Locate the cell with the specified text and output its (X, Y) center coordinate. 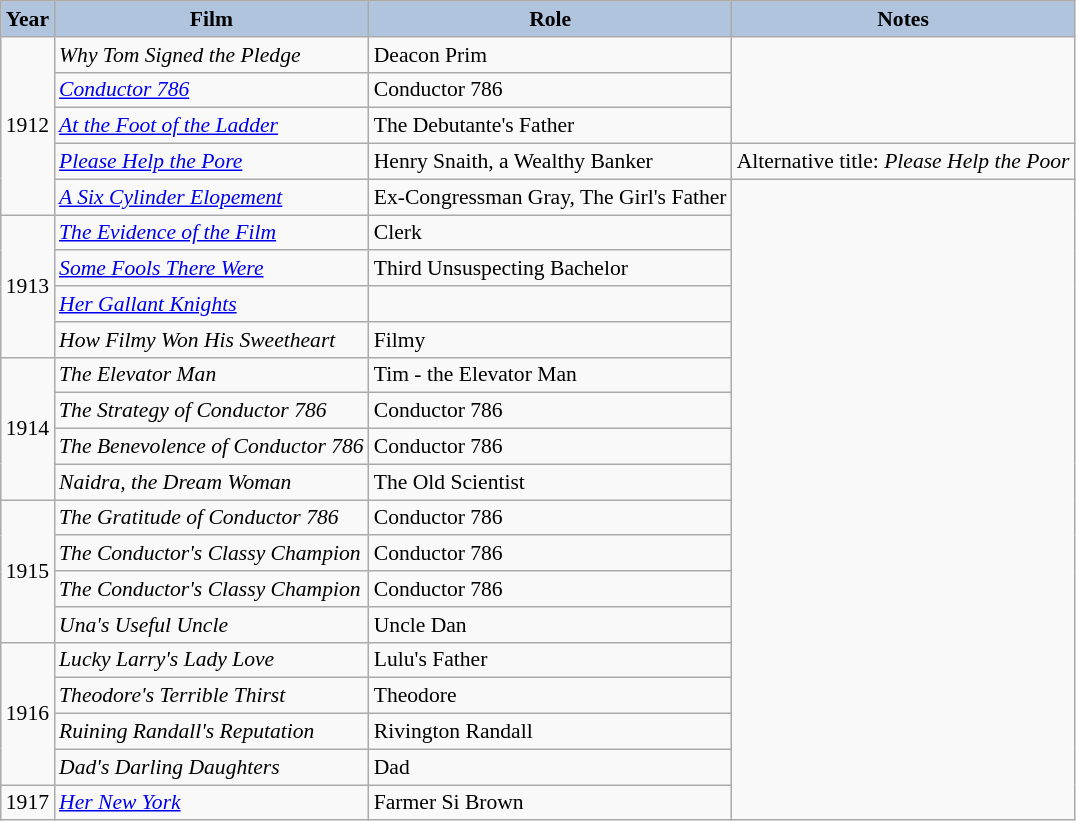
A Six Cylinder Elopement (212, 197)
Please Help the Pore (212, 162)
Why Tom Signed the Pledge (212, 55)
The Elevator Man (212, 375)
1915 (28, 571)
1913 (28, 286)
Clerk (550, 233)
The Benevolence of Conductor 786 (212, 447)
1912 (28, 126)
Ruining Randall's Reputation (212, 732)
The Evidence of the Film (212, 233)
Film (212, 19)
Filmy (550, 340)
Some Fools There Were (212, 269)
Theodore's Terrible Thirst (212, 696)
Third Unsuspecting Bachelor (550, 269)
Dad (550, 767)
Uncle Dan (550, 625)
Una's Useful Uncle (212, 625)
Alternative title: Please Help the Poor (904, 162)
The Gratitude of Conductor 786 (212, 518)
The Strategy of Conductor 786 (212, 411)
Notes (904, 19)
Deacon Prim (550, 55)
Dad's Darling Daughters (212, 767)
Role (550, 19)
Her New York (212, 803)
Lucky Larry's Lady Love (212, 660)
Ex-Congressman Gray, The Girl's Father (550, 197)
Year (28, 19)
Lulu's Father (550, 660)
The Debutante's Father (550, 126)
How Filmy Won His Sweetheart (212, 340)
1916 (28, 713)
Naidra, the Dream Woman (212, 482)
Rivington Randall (550, 732)
The Old Scientist (550, 482)
Henry Snaith, a Wealthy Banker (550, 162)
At the Foot of the Ladder (212, 126)
Farmer Si Brown (550, 803)
Tim - the Elevator Man (550, 375)
Theodore (550, 696)
1917 (28, 803)
Her Gallant Knights (212, 304)
1914 (28, 428)
